Identify which cell holds the provided text, then report its (x, y) central coordinate. 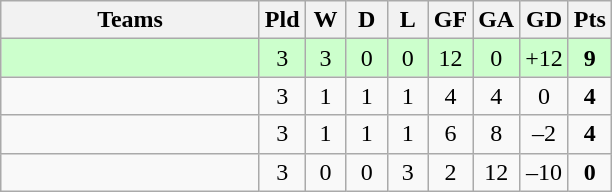
W (326, 20)
–10 (544, 172)
D (366, 20)
Teams (130, 20)
8 (496, 134)
–2 (544, 134)
L (408, 20)
Pts (590, 20)
GA (496, 20)
+12 (544, 58)
GD (544, 20)
Pld (282, 20)
2 (450, 172)
GF (450, 20)
6 (450, 134)
9 (590, 58)
